Search for the cell housing the specified text and yield its (X, Y) center coordinate. 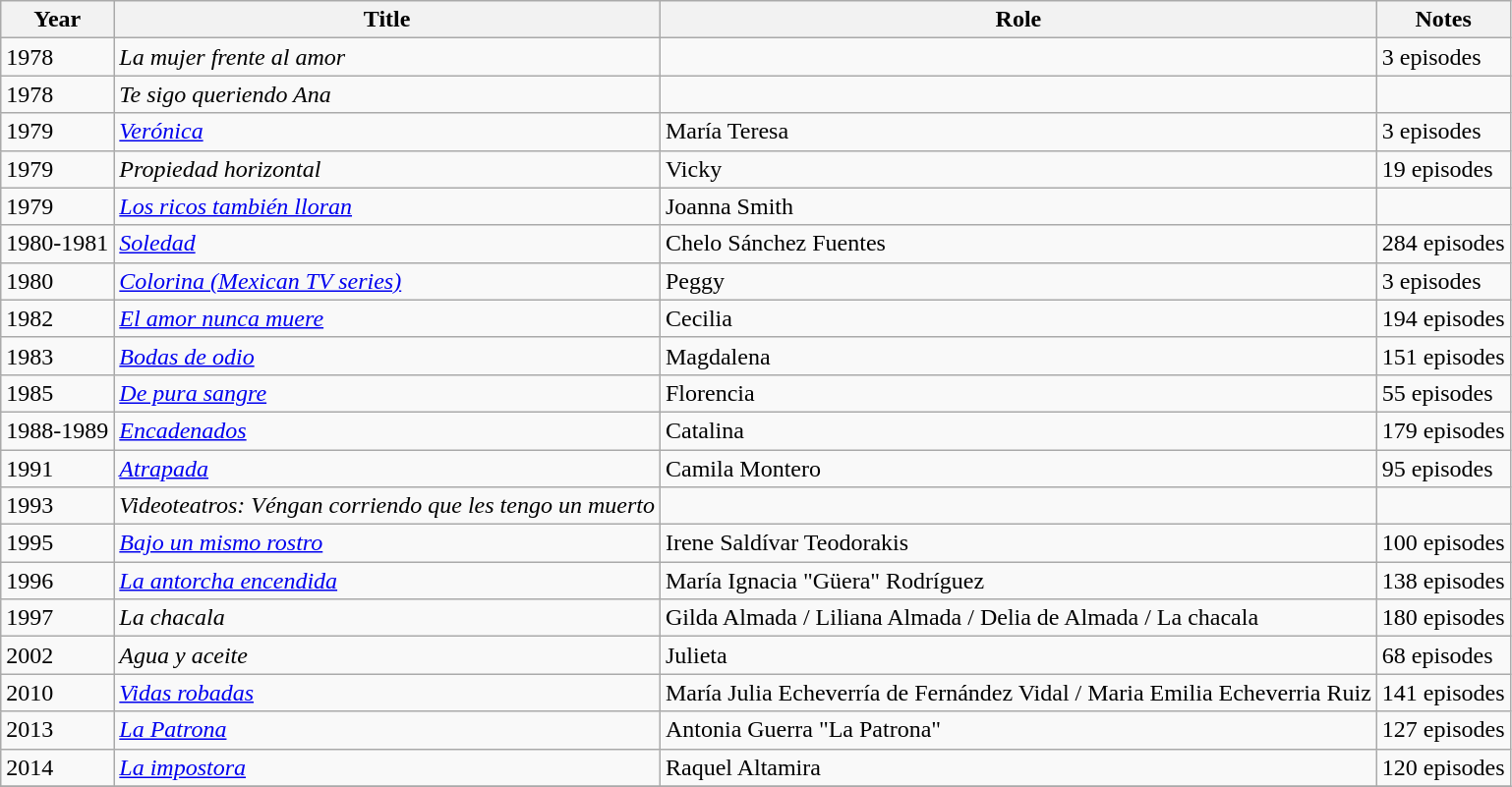
55 episodes (1443, 393)
Propiedad horizontal (387, 169)
1997 (57, 618)
284 episodes (1443, 244)
1991 (57, 469)
1988-1989 (57, 430)
Year (57, 20)
1983 (57, 356)
Chelo Sánchez Fuentes (1018, 244)
Cecilia (1018, 318)
De pura sangre (387, 393)
Antonia Guerra "La Patrona" (1018, 730)
María Ignacia "Güera" Rodríguez (1018, 581)
1985 (57, 393)
1993 (57, 506)
La mujer frente al amor (387, 57)
1982 (57, 318)
141 episodes (1443, 693)
María Teresa (1018, 132)
2010 (57, 693)
194 episodes (1443, 318)
138 episodes (1443, 581)
Colorina (Mexican TV series) (387, 281)
Atrapada (387, 469)
Irene Saldívar Teodorakis (1018, 543)
La impostora (387, 767)
Raquel Altamira (1018, 767)
Joanna Smith (1018, 206)
Videoteatros: Véngan corriendo que les tengo un muerto (387, 506)
2014 (57, 767)
1996 (57, 581)
1980 (57, 281)
Role (1018, 20)
Gilda Almada / Liliana Almada / Delia de Almada / La chacala (1018, 618)
Vicky (1018, 169)
2013 (57, 730)
127 episodes (1443, 730)
Florencia (1018, 393)
Vidas robadas (387, 693)
Julieta (1018, 655)
151 episodes (1443, 356)
El amor nunca muere (387, 318)
Agua y aceite (387, 655)
Peggy (1018, 281)
120 episodes (1443, 767)
68 episodes (1443, 655)
Notes (1443, 20)
1980-1981 (57, 244)
179 episodes (1443, 430)
María Julia Echeverría de Fernández Vidal / Maria Emilia Echeverria Ruiz (1018, 693)
180 episodes (1443, 618)
Camila Montero (1018, 469)
Catalina (1018, 430)
Bajo un mismo rostro (387, 543)
La antorcha encendida (387, 581)
2002 (57, 655)
Los ricos también lloran (387, 206)
1995 (57, 543)
La chacala (387, 618)
Encadenados (387, 430)
Te sigo queriendo Ana (387, 94)
100 episodes (1443, 543)
La Patrona (387, 730)
Soledad (387, 244)
Verónica (387, 132)
19 episodes (1443, 169)
Bodas de odio (387, 356)
95 episodes (1443, 469)
Title (387, 20)
Magdalena (1018, 356)
